Capture the cell that displays the provided text and extract its [x, y] central coordinate. 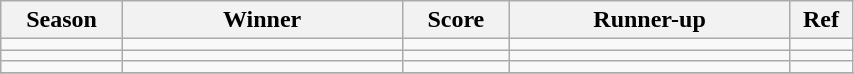
Ref [820, 20]
Score [456, 20]
Runner-up [650, 20]
Winner [262, 20]
Season [62, 20]
